Output the (X, Y) coordinate of the center of the cell containing the given text.  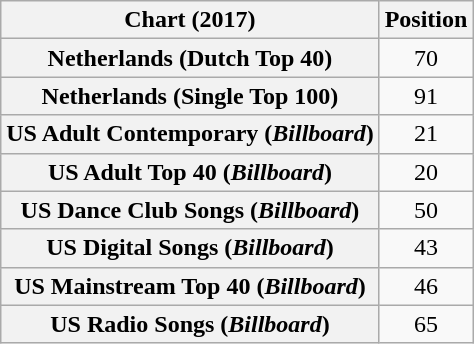
US Radio Songs (Billboard) (190, 324)
Chart (2017) (190, 20)
US Adult Top 40 (Billboard) (190, 172)
50 (426, 210)
46 (426, 286)
US Mainstream Top 40 (Billboard) (190, 286)
70 (426, 58)
Netherlands (Dutch Top 40) (190, 58)
21 (426, 134)
US Digital Songs (Billboard) (190, 248)
Position (426, 20)
20 (426, 172)
US Adult Contemporary (Billboard) (190, 134)
43 (426, 248)
Netherlands (Single Top 100) (190, 96)
65 (426, 324)
US Dance Club Songs (Billboard) (190, 210)
91 (426, 96)
